Capture the cell that displays the provided text and extract its (x, y) central coordinate. 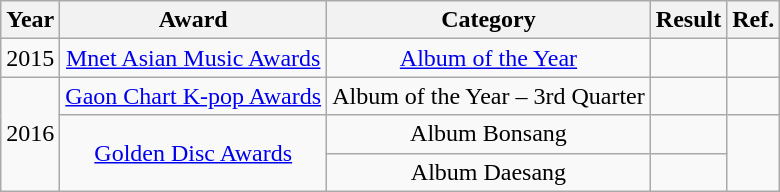
2015 (30, 58)
Album Daesang (489, 172)
Year (30, 20)
Category (489, 20)
Album of the Year – 3rd Quarter (489, 96)
Gaon Chart K-pop Awards (194, 96)
Result (688, 20)
Award (194, 20)
Golden Disc Awards (194, 153)
Mnet Asian Music Awards (194, 58)
Album Bonsang (489, 134)
Album of the Year (489, 58)
Ref. (754, 20)
2016 (30, 134)
